Return (x, y) of the center of cell containing provided text 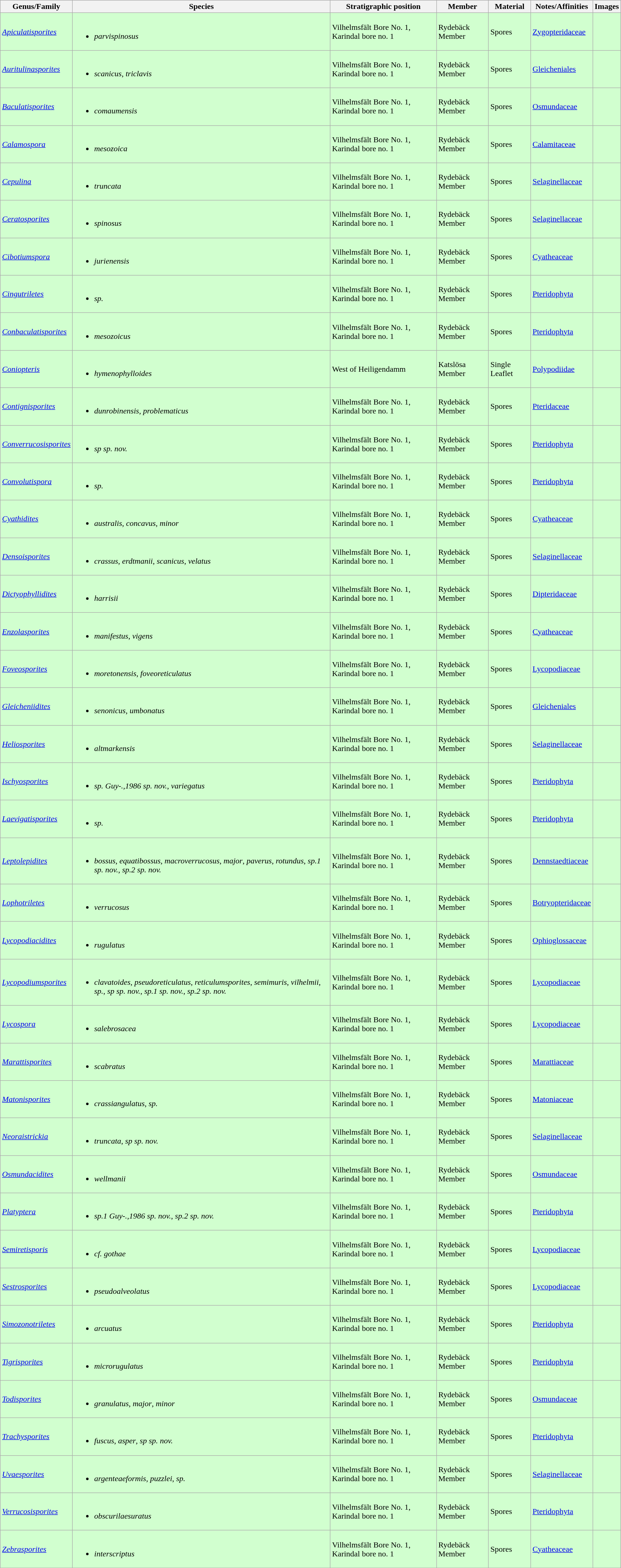
Stratigraphic position (383, 7)
truncata, sp sp. nov. (201, 1137)
Heliosporites (36, 744)
granulatus, major, minor (201, 1399)
sp.1 Guy-.,1986 sp. nov., sp.2 sp. nov. (201, 1212)
Species (201, 7)
Dipteridaceae (562, 594)
Contignisporites (36, 407)
Lycopodiumsporites (36, 982)
manifestus, vigens (201, 631)
Auritulinasporites (36, 69)
Leptolepidites (36, 861)
Dennstaedtiaceae (562, 861)
Todisporites (36, 1399)
Lycopodiacidites (36, 940)
crassiangulatus, sp. (201, 1099)
Zebrasporites (36, 1549)
Apiculatisporites (36, 32)
Cibotiumspora (36, 257)
Notes/Affinities (562, 7)
moretonensis, foveoreticulatus (201, 669)
Coniopteris (36, 369)
Single Leaflet (510, 369)
Platyptera (36, 1212)
Ischyosporites (36, 781)
salebrosacea (201, 1024)
altmarkensis (201, 744)
Marattisporites (36, 1062)
Gleicheniidites (36, 706)
Baculatisporites (36, 107)
Genus/Family (36, 7)
Ophioglossaceae (562, 940)
mesozoica (201, 144)
Cingutriletes (36, 294)
Sestrosporites (36, 1286)
Conbaculatisporites (36, 332)
verrucosus (201, 903)
Cepulina (36, 182)
scanicus, triclavis (201, 69)
comaumensis (201, 107)
Botryopteridaceae (562, 903)
clavatoides, pseudoreticulatus, reticulumsporites, semimuris, vilhelmii, sp., sp sp. nov., sp.1 sp. nov., sp.2 sp. nov. (201, 982)
Osmundacidites (36, 1174)
pseudoalveolatus (201, 1286)
bossus, equatibossus, macroverrucosus, major, paverus, rotundus, sp.1 sp. nov., sp.2 sp. nov. (201, 861)
West of Heiligendamm (383, 369)
Simozonotriletes (36, 1324)
Trachysporites (36, 1436)
Katslösa Member (462, 369)
jurienensis (201, 257)
Verrucosisporites (36, 1511)
Dictyophyllidites (36, 594)
Zygopteridaceae (562, 32)
Enzolasporites (36, 631)
Semiretisporis (36, 1249)
Matoniaceae (562, 1099)
Polypodiidae (562, 369)
obscurilaesuratus (201, 1511)
sp. Guy-.,1986 sp. nov., variegatus (201, 781)
Densoisporites (36, 556)
Convolutispora (36, 481)
hymenophylloides (201, 369)
Calamitaceae (562, 144)
arcuatus (201, 1324)
fuscus, asper, sp sp. nov. (201, 1436)
Member (462, 7)
Lophotriletes (36, 903)
rugulatus (201, 940)
Lycospora (36, 1024)
mesozoicus (201, 332)
Images (607, 7)
scabratus (201, 1062)
harrisii (201, 594)
Marattiaceae (562, 1062)
parvispinosus (201, 32)
microrugulatus (201, 1361)
Pteridaceae (562, 407)
crassus, erdtmanii, scanicus, velatus (201, 556)
Neoraistrickia (36, 1137)
Tigrisporites (36, 1361)
australis, concavus, minor (201, 519)
dunrobinensis, problematicus (201, 407)
Converrucosisporites (36, 444)
Cyathidites (36, 519)
Calamospora (36, 144)
Material (510, 7)
Laevigatisporites (36, 819)
wellmanii (201, 1174)
Ceratosporites (36, 219)
Uvaesporites (36, 1474)
senonicus, umbonatus (201, 706)
cf. gothae (201, 1249)
interscriptus (201, 1549)
spinosus (201, 219)
argenteaeformis, puzzlei, sp. (201, 1474)
truncata (201, 182)
Matonisporites (36, 1099)
sp sp. nov. (201, 444)
Foveosporites (36, 669)
